Provide the (X, Y) coordinate of the cell's center where the given text is located.  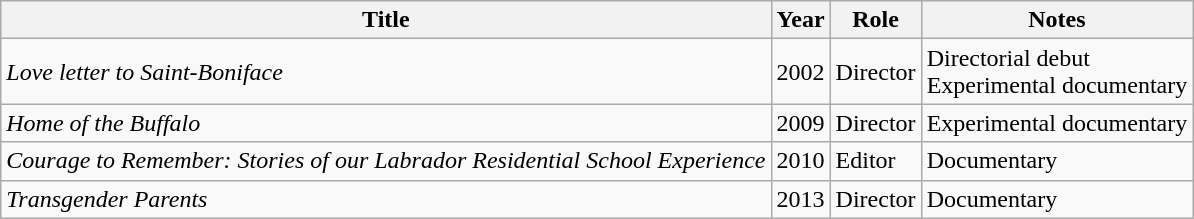
2010 (800, 161)
Directorial debutExperimental documentary (1057, 72)
Experimental documentary (1057, 123)
2002 (800, 72)
Role (876, 20)
Love letter to Saint-Boniface (386, 72)
Title (386, 20)
Year (800, 20)
Editor (876, 161)
2009 (800, 123)
Courage to Remember: Stories of our Labrador Residential School Experience (386, 161)
Home of the Buffalo (386, 123)
Transgender Parents (386, 199)
Notes (1057, 20)
2013 (800, 199)
